Determine the [x, y] coordinate at the center of the cell enclosing the given text.  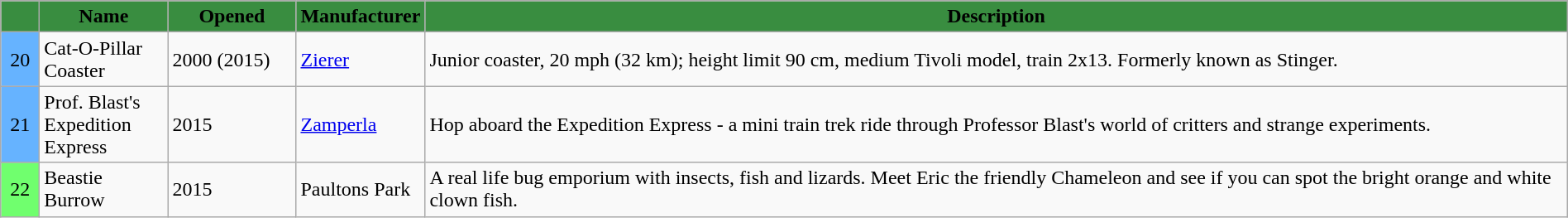
22 [20, 189]
Paultons Park [361, 189]
Cat-O-Pillar Coaster [104, 60]
2000 (2015) [232, 60]
Name [104, 17]
Prof. Blast's Expedition Express [104, 124]
Zierer [361, 60]
Hop aboard the Expedition Express - a mini train trek ride through Professor Blast's world of critters and strange experiments. [996, 124]
Description [996, 17]
20 [20, 60]
21 [20, 124]
Opened [232, 17]
Manufacturer [361, 17]
Junior coaster, 20 mph (32 km); height limit 90 cm, medium Tivoli model, train 2x13. Formerly known as Stinger. [996, 60]
Beastie Burrow [104, 189]
Zamperla [361, 124]
